Capture the cell that displays the provided text and extract its (x, y) central coordinate. 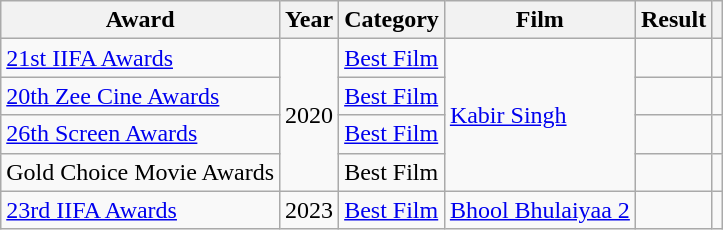
Film (540, 20)
21st IIFA Awards (140, 58)
Kabir Singh (540, 115)
Bhool Bhulaiyaa 2 (540, 210)
2020 (310, 115)
26th Screen Awards (140, 134)
Result (673, 20)
Gold Choice Movie Awards (140, 172)
Award (140, 20)
Category (392, 20)
Year (310, 20)
20th Zee Cine Awards (140, 96)
2023 (310, 210)
23rd IIFA Awards (140, 210)
